Scan for the cell matching the given text and deliver its [X, Y] coordinate at center. 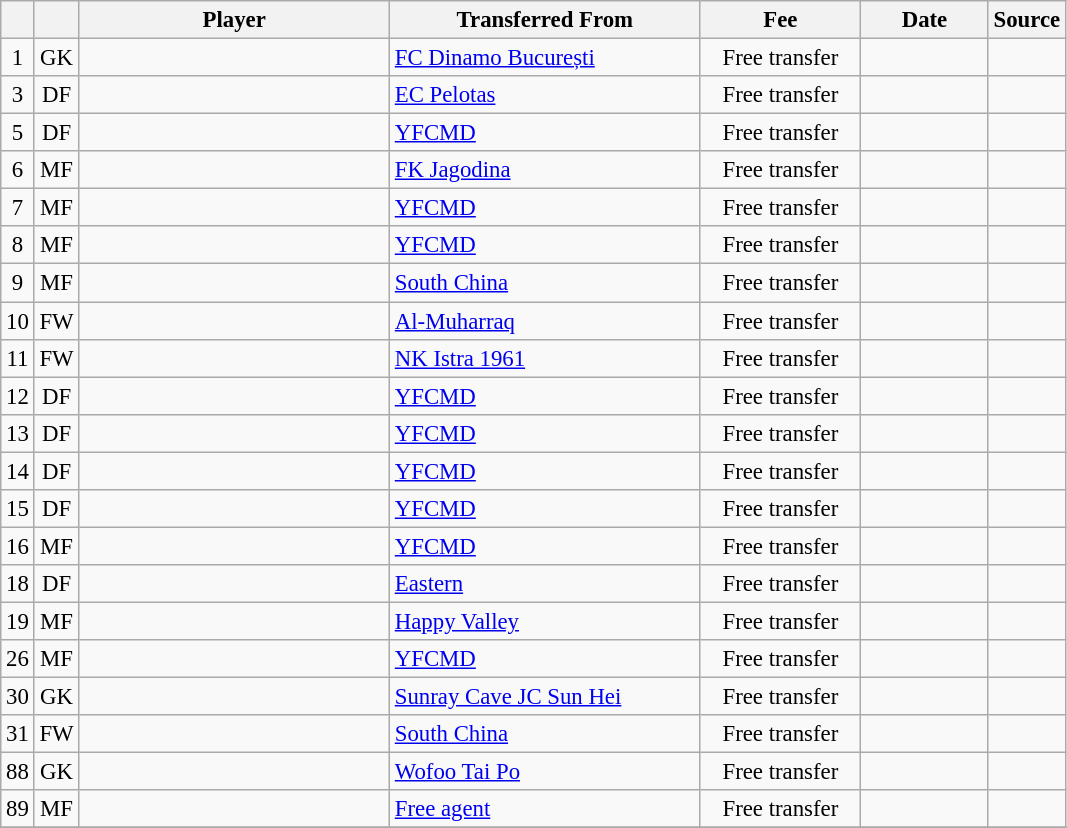
7 [18, 208]
14 [18, 471]
15 [18, 509]
30 [18, 697]
NK Istra 1961 [544, 358]
89 [18, 809]
Free agent [544, 809]
Al-Muharraq [544, 321]
26 [18, 659]
FC Dinamo București [544, 58]
EC Pelotas [544, 95]
Source [1026, 20]
Happy Valley [544, 621]
1 [18, 58]
10 [18, 321]
Sunray Cave JC Sun Hei [544, 697]
8 [18, 245]
88 [18, 772]
13 [18, 433]
18 [18, 584]
Fee [780, 20]
3 [18, 95]
Wofoo Tai Po [544, 772]
11 [18, 358]
6 [18, 170]
Date [925, 20]
9 [18, 283]
16 [18, 546]
Transferred From [544, 20]
FK Jagodina [544, 170]
5 [18, 133]
31 [18, 734]
Eastern [544, 584]
12 [18, 396]
Player [234, 20]
19 [18, 621]
